Find where the given text appears and provide that cell's center as [X, Y] coordinate. 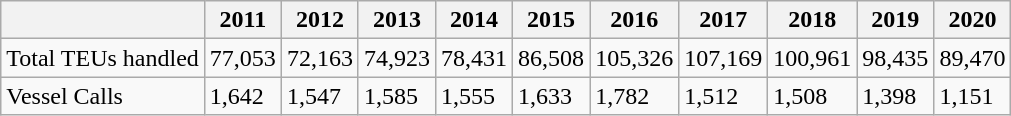
1,151 [972, 96]
2017 [724, 20]
2019 [896, 20]
1,512 [724, 96]
Total TEUs handled [103, 58]
74,923 [396, 58]
98,435 [896, 58]
2011 [242, 20]
78,431 [474, 58]
89,470 [972, 58]
2018 [812, 20]
1,555 [474, 96]
1,547 [320, 96]
2013 [396, 20]
107,169 [724, 58]
1,633 [552, 96]
100,961 [812, 58]
1,782 [634, 96]
105,326 [634, 58]
2020 [972, 20]
72,163 [320, 58]
2012 [320, 20]
2014 [474, 20]
1,642 [242, 96]
86,508 [552, 58]
1,508 [812, 96]
77,053 [242, 58]
2015 [552, 20]
Vessel Calls [103, 96]
1,585 [396, 96]
1,398 [896, 96]
2016 [634, 20]
